Output the (X, Y) coordinate of the center of the cell containing the given text.  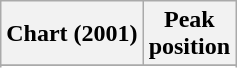
Peakposition (189, 34)
Chart (2001) (72, 34)
